Scan for the cell matching the given text and deliver its [X, Y] coordinate at center. 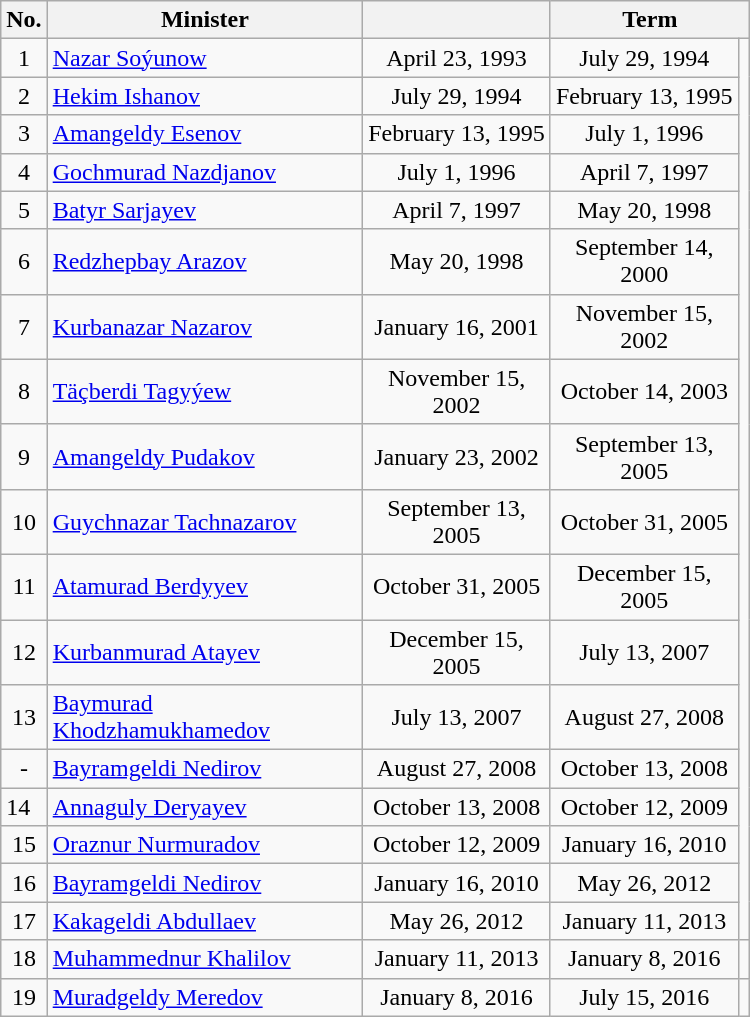
Muhammednur Khalilov [205, 959]
Annaguly Deryayev [205, 807]
13 [24, 718]
September 14, 2000 [644, 262]
Gochmurad Nazdjanov [205, 172]
Guychnazar Tachnazarov [205, 522]
Amangeldy Esenov [205, 134]
October 14, 2003 [644, 392]
Kurbanazar Nazarov [205, 326]
9 [24, 456]
19 [24, 997]
April 23, 1993 [457, 58]
Amangeldy Pudakov [205, 456]
18 [24, 959]
2 [24, 96]
- [24, 769]
7 [24, 326]
11 [24, 586]
January 23, 2002 [457, 456]
14 [24, 807]
17 [24, 921]
Minister [205, 20]
Kakageldi Abdullaev [205, 921]
Baymurad Khodzhamukhamedov [205, 718]
Oraznur Nurmuradov [205, 845]
8 [24, 392]
Nazar Soýunow [205, 58]
16 [24, 883]
1 [24, 58]
Kurbanmurad Atayev [205, 652]
Batyr Sarjayev [205, 210]
January 16, 2001 [457, 326]
4 [24, 172]
15 [24, 845]
Muradgeldy Meredov [205, 997]
No. [24, 20]
Term [650, 20]
5 [24, 210]
Täçberdi Tagyýew [205, 392]
6 [24, 262]
July 15, 2016 [644, 997]
Hekim Ishanov [205, 96]
Redzhepbay Arazov [205, 262]
Atamurad Berdyyev [205, 586]
12 [24, 652]
10 [24, 522]
3 [24, 134]
